From the cell containing the given text, extract its center point as (x, y) coordinate. 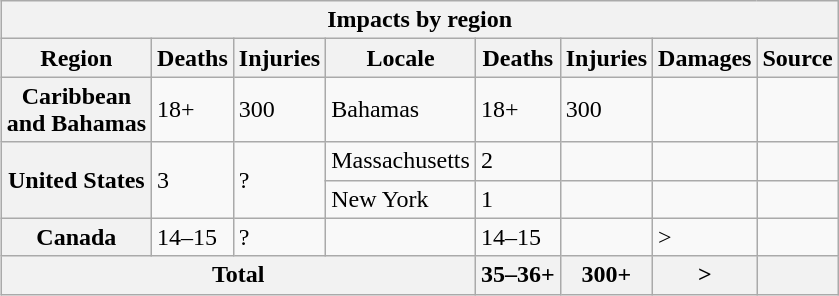
300+ (606, 275)
Locale (401, 58)
3 (193, 180)
Damages (705, 58)
Massachusetts (401, 161)
35–36+ (518, 275)
Region (76, 58)
2 (518, 161)
Caribbean and Bahamas (76, 110)
United States (76, 180)
New York (401, 199)
1 (518, 199)
Bahamas (401, 110)
Impacts by region (420, 20)
Total (238, 275)
Source (798, 58)
Canada (76, 237)
